Return the (X, Y) coordinate for the center point of the cell that contains the specified text.  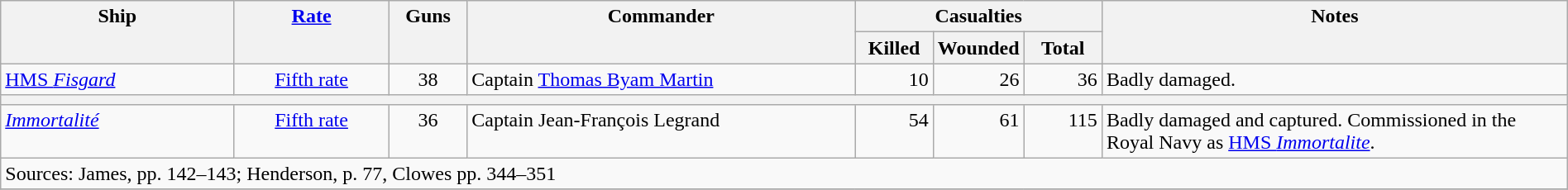
115 (1063, 131)
38 (428, 79)
Killed (894, 48)
54 (894, 131)
Guns (428, 32)
61 (978, 131)
Captain Thomas Byam Martin (662, 79)
Ship (117, 32)
Notes (1335, 32)
Commander (662, 32)
10 (894, 79)
Sources: James, pp. 142–143; Henderson, p. 77, Clowes pp. 344–351 (784, 173)
26 (978, 79)
Captain Jean-François Legrand (662, 131)
Badly damaged. (1335, 79)
Casualties (978, 17)
Wounded (978, 48)
Rate (312, 32)
Badly damaged and captured. Commissioned in the Royal Navy as HMS Immortalite. (1335, 131)
HMS Fisgard (117, 79)
Total (1063, 48)
Immortalité (117, 131)
